Capture the cell that displays the provided text and extract its [x, y] central coordinate. 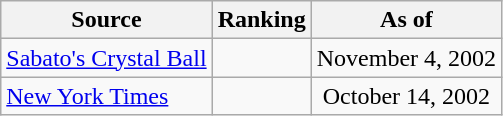
Source [106, 20]
October 14, 2002 [406, 96]
New York Times [106, 96]
Ranking [262, 20]
As of [406, 20]
November 4, 2002 [406, 58]
Sabato's Crystal Ball [106, 58]
